Output the (X, Y) coordinate of the center of the cell containing the given text.  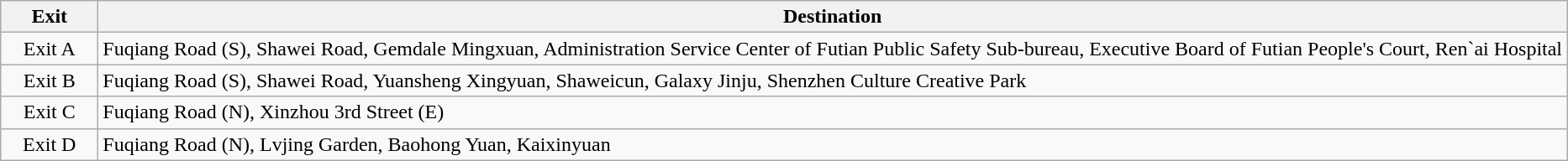
Fuqiang Road (S), Shawei Road, Yuansheng Xingyuan, Shaweicun, Galaxy Jinju, Shenzhen Culture Creative Park (833, 80)
Destination (833, 17)
Fuqiang Road (N), Xinzhou 3rd Street (E) (833, 112)
Exit A (50, 49)
Exit B (50, 80)
Fuqiang Road (N), Lvjing Garden, Baohong Yuan, Kaixinyuan (833, 144)
Exit (50, 17)
Exit C (50, 112)
Exit D (50, 144)
